Output the (X, Y) coordinate of the center of the cell containing the given text.  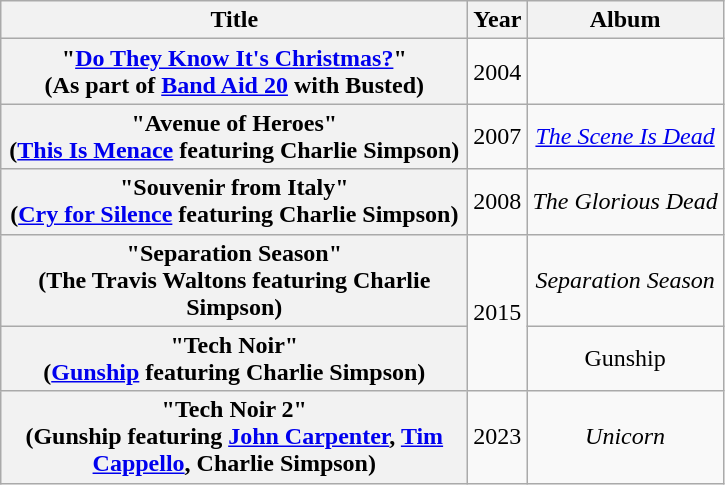
2004 (498, 72)
2015 (498, 312)
Album (625, 20)
Gunship (625, 358)
"Tech Noir 2"(Gunship featuring John Carpenter, Tim Cappello, Charlie Simpson) (234, 437)
"Separation Season"(The Travis Waltons featuring Charlie Simpson) (234, 280)
"Souvenir from Italy"(Cry for Silence featuring Charlie Simpson) (234, 202)
"Tech Noir"(Gunship featuring Charlie Simpson) (234, 358)
Year (498, 20)
2007 (498, 136)
Unicorn (625, 437)
Separation Season (625, 280)
"Do They Know It's Christmas?"(As part of Band Aid 20 with Busted) (234, 72)
2008 (498, 202)
The Glorious Dead (625, 202)
Title (234, 20)
2023 (498, 437)
"Avenue of Heroes"(This Is Menace featuring Charlie Simpson) (234, 136)
The Scene Is Dead (625, 136)
